Provide the (X, Y) coordinate of the cell's center where the given text is located.  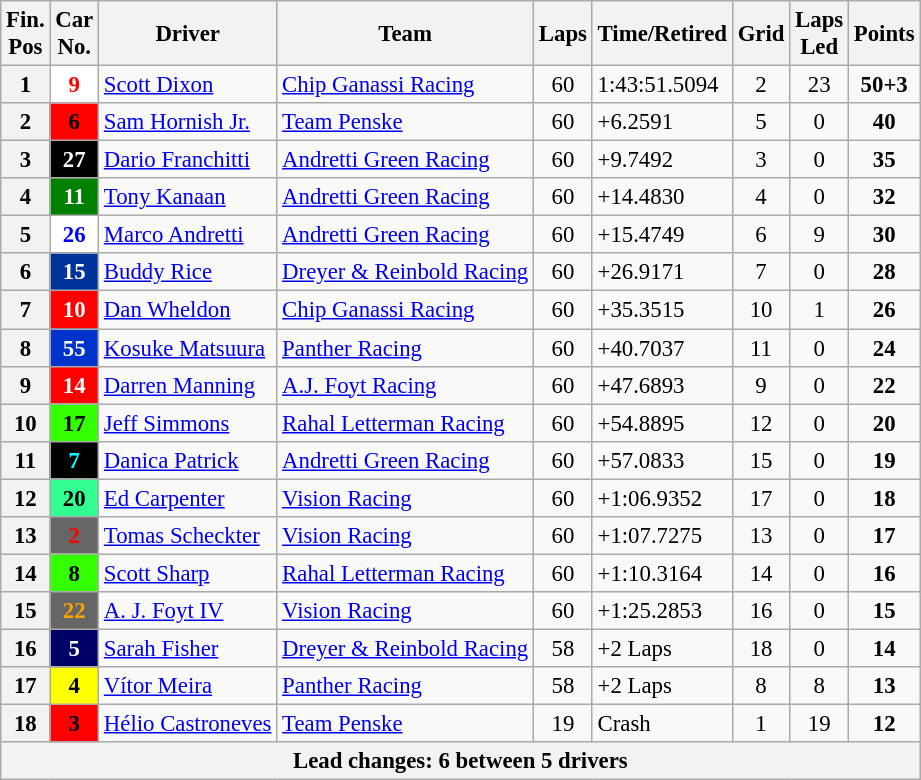
27 (74, 160)
Danica Patrick (188, 460)
Grid (760, 34)
+1:07.7275 (662, 536)
30 (884, 235)
+40.7037 (662, 348)
A. J. Foyt IV (188, 611)
50+3 (884, 85)
Marco Andretti (188, 235)
32 (884, 197)
1:43:51.5094 (662, 85)
40 (884, 122)
+9.7492 (662, 160)
Dan Wheldon (188, 310)
Lead changes: 6 between 5 drivers (460, 761)
Tony Kanaan (188, 197)
Buddy Rice (188, 273)
28 (884, 273)
+1:25.2853 (662, 611)
Sarah Fisher (188, 648)
Kosuke Matsuura (188, 348)
A.J. Foyt Racing (406, 385)
Laps (564, 34)
Fin.Pos (26, 34)
Hélio Castroneves (188, 724)
Scott Dixon (188, 85)
Scott Sharp (188, 573)
+35.3515 (662, 310)
+1:10.3164 (662, 573)
Ed Carpenter (188, 498)
Driver (188, 34)
24 (884, 348)
CarNo. (74, 34)
+1:06.9352 (662, 498)
55 (74, 348)
+57.0833 (662, 460)
Time/Retired (662, 34)
23 (820, 85)
+47.6893 (662, 385)
Vítor Meira (188, 686)
LapsLed (820, 34)
Team (406, 34)
+15.4749 (662, 235)
Crash (662, 724)
35 (884, 160)
+6.2591 (662, 122)
Points (884, 34)
Tomas Scheckter (188, 536)
+26.9171 (662, 273)
+14.4830 (662, 197)
Dario Franchitti (188, 160)
Darren Manning (188, 385)
+54.8895 (662, 423)
Jeff Simmons (188, 423)
Sam Hornish Jr. (188, 122)
